Provide the (X, Y) coordinate of the cell's center where the given text is located.  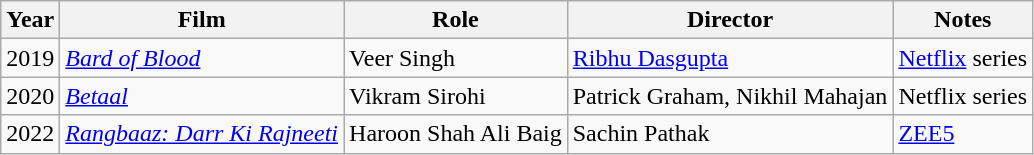
Vikram Sirohi (456, 96)
2022 (30, 134)
Year (30, 20)
Director (730, 20)
Veer Singh (456, 58)
Sachin Pathak (730, 134)
2020 (30, 96)
Film (202, 20)
2019 (30, 58)
Role (456, 20)
Haroon Shah Ali Baig (456, 134)
Betaal (202, 96)
ZEE5 (963, 134)
Bard of Blood (202, 58)
Notes (963, 20)
Rangbaaz: Darr Ki Rajneeti (202, 134)
Ribhu Dasgupta (730, 58)
Patrick Graham, Nikhil Mahajan (730, 96)
